Detect which cell encompasses the target text, then output its (x, y) center coordinate. 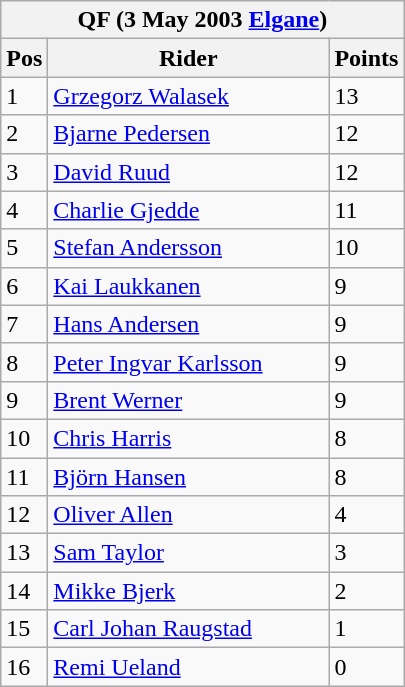
Grzegorz Walasek (188, 96)
Peter Ingvar Karlsson (188, 362)
Oliver Allen (188, 515)
5 (24, 248)
14 (24, 591)
7 (24, 324)
16 (24, 667)
Mikke Bjerk (188, 591)
Hans Andersen (188, 324)
Brent Werner (188, 400)
0 (366, 667)
6 (24, 286)
Remi Ueland (188, 667)
Stefan Andersson (188, 248)
Sam Taylor (188, 553)
Chris Harris (188, 438)
15 (24, 629)
Charlie Gjedde (188, 210)
David Ruud (188, 172)
Carl Johan Raugstad (188, 629)
Rider (188, 58)
Björn Hansen (188, 477)
Points (366, 58)
QF (3 May 2003 Elgane) (202, 20)
Kai Laukkanen (188, 286)
Pos (24, 58)
Bjarne Pedersen (188, 134)
